Capture the cell that displays the provided text and extract its [x, y] central coordinate. 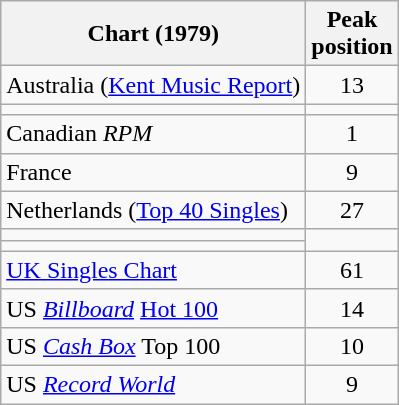
Chart (1979) [154, 34]
14 [352, 308]
US Record World [154, 384]
US Cash Box Top 100 [154, 346]
US Billboard Hot 100 [154, 308]
France [154, 172]
Peakposition [352, 34]
61 [352, 270]
Australia (Kent Music Report) [154, 85]
1 [352, 134]
UK Singles Chart [154, 270]
Netherlands (Top 40 Singles) [154, 210]
27 [352, 210]
Canadian RPM [154, 134]
13 [352, 85]
10 [352, 346]
